Return (x, y) of the center of cell containing provided text 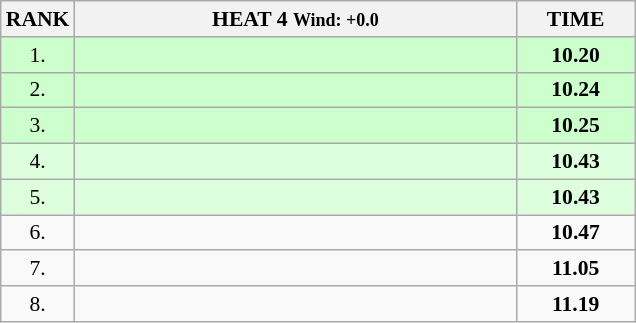
RANK (38, 19)
11.19 (576, 304)
10.47 (576, 233)
6. (38, 233)
10.25 (576, 126)
10.24 (576, 90)
1. (38, 55)
HEAT 4 Wind: +0.0 (295, 19)
8. (38, 304)
TIME (576, 19)
3. (38, 126)
7. (38, 269)
11.05 (576, 269)
4. (38, 162)
5. (38, 197)
10.20 (576, 55)
2. (38, 90)
